Return (x, y) of the center of cell containing provided text 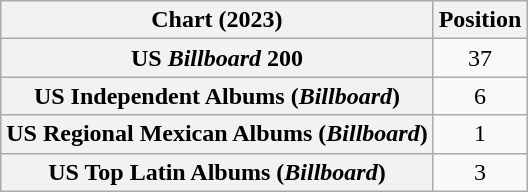
3 (480, 172)
Position (480, 20)
US Top Latin Albums (Billboard) (217, 172)
US Regional Mexican Albums (Billboard) (217, 134)
37 (480, 58)
US Independent Albums (Billboard) (217, 96)
Chart (2023) (217, 20)
6 (480, 96)
1 (480, 134)
US Billboard 200 (217, 58)
